Search for the cell housing the specified text and yield its [x, y] center coordinate. 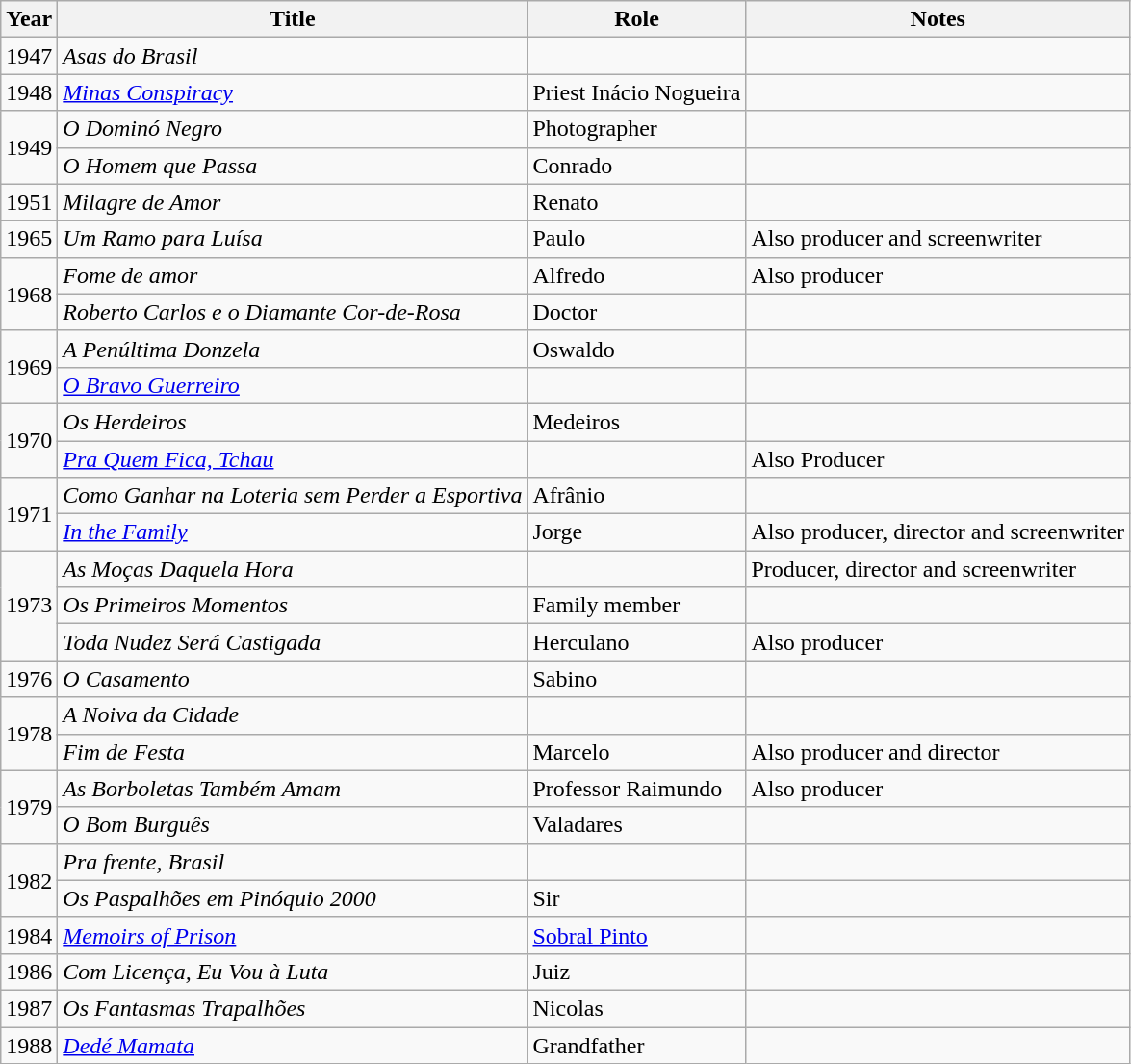
Paulo [637, 239]
Os Herdeiros [293, 422]
Priest Inácio Nogueira [637, 92]
1986 [29, 972]
1976 [29, 679]
Fome de amor [293, 275]
O Bravo Guerreiro [293, 385]
1951 [29, 202]
Dedé Mamata [293, 1045]
Photographer [637, 129]
Renato [637, 202]
As Borboletas Também Amam [293, 789]
Also producer and director [938, 752]
Medeiros [637, 422]
Os Primeiros Momentos [293, 606]
In the Family [293, 532]
Conrado [637, 166]
Also producer and screenwriter [938, 239]
Os Paspalhões em Pinóquio 2000 [293, 898]
Sir [637, 898]
Toda Nudez Será Castigada [293, 642]
Family member [637, 606]
1988 [29, 1045]
O Bom Burguês [293, 825]
1971 [29, 514]
Pra frente, Brasil [293, 862]
As Moças Daquela Hora [293, 569]
Notes [938, 19]
Fim de Festa [293, 752]
1947 [29, 56]
1979 [29, 807]
Jorge [637, 532]
Memoirs of Prison [293, 935]
O Dominó Negro [293, 129]
Um Ramo para Luísa [293, 239]
Com Licença, Eu Vou à Luta [293, 972]
Sobral Pinto [637, 935]
Juiz [637, 972]
Professor Raimundo [637, 789]
Asas do Brasil [293, 56]
1978 [29, 734]
1973 [29, 606]
1969 [29, 367]
Afrânio [637, 496]
Year [29, 19]
Producer, director and screenwriter [938, 569]
Pra Quem Fica, Tchau [293, 459]
Title [293, 19]
1965 [29, 239]
O Casamento [293, 679]
Doctor [637, 312]
Marcelo [637, 752]
Nicolas [637, 1008]
1984 [29, 935]
Os Fantasmas Trapalhões [293, 1008]
O Homem que Passa [293, 166]
1968 [29, 294]
A Noiva da Cidade [293, 715]
Role [637, 19]
1949 [29, 147]
1987 [29, 1008]
Alfredo [637, 275]
Valadares [637, 825]
Also Producer [938, 459]
Sabino [637, 679]
Como Ganhar na Loteria sem Perder a Esportiva [293, 496]
Milagre de Amor [293, 202]
Grandfather [637, 1045]
Roberto Carlos e o Diamante Cor-de-Rosa [293, 312]
Minas Conspiracy [293, 92]
A Penúltima Donzela [293, 349]
1970 [29, 440]
Also producer, director and screenwriter [938, 532]
Oswaldo [637, 349]
1982 [29, 880]
Herculano [637, 642]
1948 [29, 92]
